Pinpoint the cell where the given text exists, returning its [x, y] midpoint coordinate. 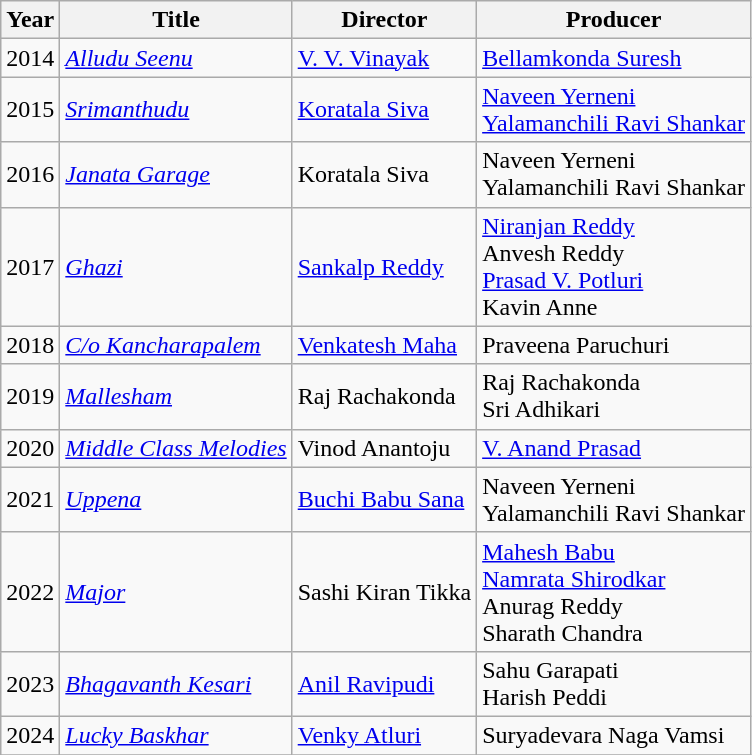
2023 [30, 684]
2016 [30, 174]
Middle Class Melodies [176, 448]
Bellamkonda Suresh [614, 58]
Producer [614, 20]
2024 [30, 735]
2020 [30, 448]
Lucky Baskhar [176, 735]
Ghazi [176, 266]
Sankalp Reddy [384, 266]
Sahu GarapatiHarish Peddi [614, 684]
Mahesh BabuNamrata ShirodkarAnurag ReddySharath Chandra [614, 592]
2018 [30, 345]
Alludu Seenu [176, 58]
Raj RachakondaSri Adhikari [614, 396]
2022 [30, 592]
2014 [30, 58]
2017 [30, 266]
Venky Atluri [384, 735]
Buchi Babu Sana [384, 500]
2021 [30, 500]
Janata Garage [176, 174]
Venkatesh Maha [384, 345]
V. V. Vinayak [384, 58]
Director [384, 20]
Suryadevara Naga Vamsi [614, 735]
Anil Ravipudi [384, 684]
Uppena [176, 500]
2019 [30, 396]
Title [176, 20]
Bhagavanth Kesari [176, 684]
Niranjan ReddyAnvesh ReddyPrasad V. PotluriKavin Anne [614, 266]
C/o Kancharapalem [176, 345]
2015 [30, 110]
Praveena Paruchuri [614, 345]
V. Anand Prasad [614, 448]
Vinod Anantoju [384, 448]
Mallesham [176, 396]
Year [30, 20]
Srimanthudu [176, 110]
Sashi Kiran Tikka [384, 592]
Raj Rachakonda [384, 396]
Major [176, 592]
